Search for the cell housing the specified text and yield its [x, y] center coordinate. 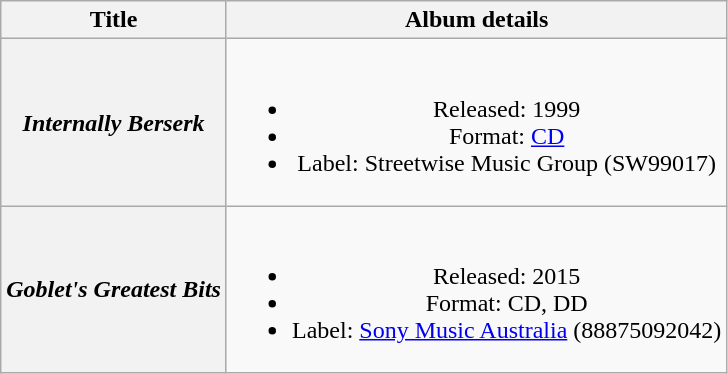
Internally Berserk [114, 122]
Album details [476, 20]
Title [114, 20]
Released: 1999Format: CDLabel: Streetwise Music Group (SW99017) [476, 122]
Goblet's Greatest Bits [114, 290]
Released: 2015Format: CD, DDLabel: Sony Music Australia (88875092042) [476, 290]
